Scan for the cell matching the given text and deliver its (X, Y) coordinate at center. 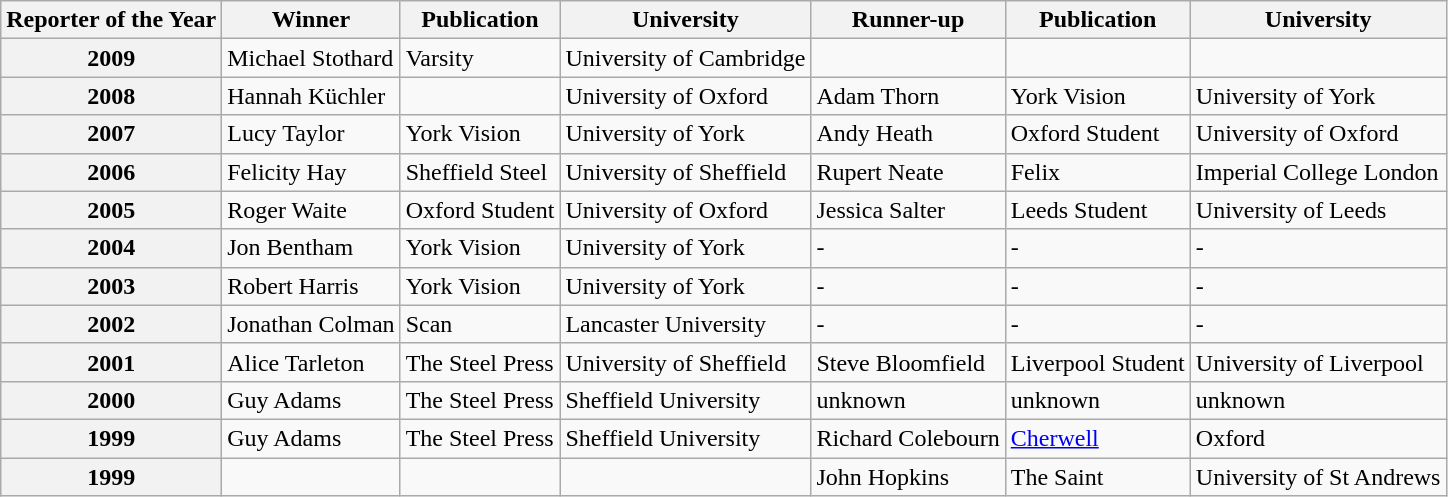
2005 (112, 210)
Oxford (1318, 438)
University of Cambridge (686, 58)
Lucy Taylor (311, 134)
Liverpool Student (1098, 362)
Jon Bentham (311, 248)
2009 (112, 58)
Alice Tarleton (311, 362)
2001 (112, 362)
Varsity (480, 58)
Rupert Neate (908, 172)
Adam Thorn (908, 96)
Imperial College London (1318, 172)
Richard Colebourn (908, 438)
Hannah Küchler (311, 96)
Jonathan Colman (311, 324)
Felix (1098, 172)
2000 (112, 400)
Scan (480, 324)
Andy Heath (908, 134)
Runner-up (908, 20)
Jessica Salter (908, 210)
Leeds Student (1098, 210)
The Saint (1098, 477)
University of St Andrews (1318, 477)
Cherwell (1098, 438)
2004 (112, 248)
2007 (112, 134)
Robert Harris (311, 286)
2003 (112, 286)
University of Liverpool (1318, 362)
Winner (311, 20)
Steve Bloomfield (908, 362)
Felicity Hay (311, 172)
Lancaster University (686, 324)
2002 (112, 324)
Sheffield Steel (480, 172)
2006 (112, 172)
University of Leeds (1318, 210)
John Hopkins (908, 477)
2008 (112, 96)
Michael Stothard (311, 58)
Reporter of the Year (112, 20)
Roger Waite (311, 210)
